Capture the cell that displays the provided text and extract its [x, y] central coordinate. 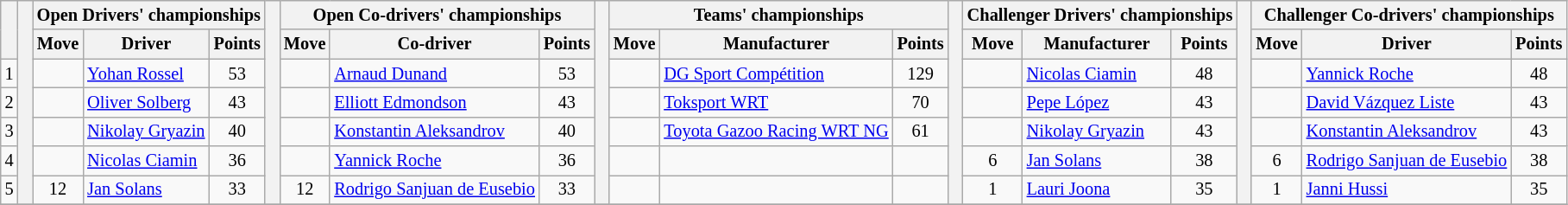
DG Sport Compétition [776, 74]
Open Drivers' championships [148, 15]
Teams' championships [778, 15]
Toyota Gazoo Racing WRT NG [776, 131]
Arnaud Dunand [434, 74]
129 [921, 74]
Open Co-drivers' championships [437, 15]
Elliott Edmondson [434, 102]
Challenger Drivers' championships [1099, 15]
Toksport WRT [776, 102]
Co-driver [434, 44]
Janni Hussi [1407, 189]
5 [9, 189]
Pepe López [1098, 102]
Yohan Rossel [146, 74]
Challenger Co-drivers' championships [1408, 15]
Oliver Solberg [146, 102]
2 [9, 102]
4 [9, 161]
Lauri Joona [1098, 189]
61 [921, 131]
David Vázquez Liste [1407, 102]
70 [921, 102]
3 [9, 131]
